For the text-containing cell, return its midpoint in (x, y) coordinate format. 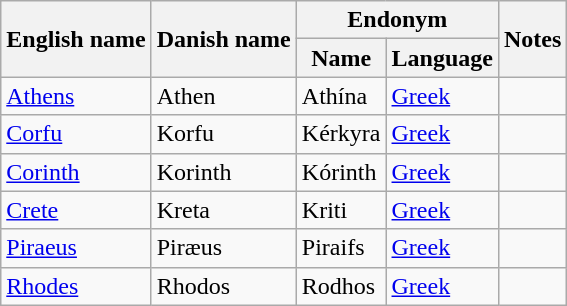
Rodhos (341, 286)
Kriti (341, 210)
Piraifs (341, 248)
Rhodes (76, 286)
Athens (76, 96)
Korinth (224, 172)
Piraeus (76, 248)
English name (76, 39)
Corinth (76, 172)
Rhodos (224, 286)
Athína (341, 96)
Name (341, 58)
Kreta (224, 210)
Corfu (76, 134)
Piræus (224, 248)
Endonym (397, 20)
Kérkyra (341, 134)
Korfu (224, 134)
Notes (532, 39)
Danish name (224, 39)
Crete (76, 210)
Athen (224, 96)
Kórinth (341, 172)
Language (442, 58)
